Determine the (X, Y) coordinate at the center of the cell enclosing the given text.  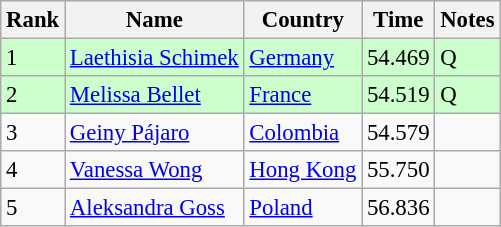
Name (155, 20)
54.579 (398, 133)
3 (33, 133)
Rank (33, 20)
55.750 (398, 170)
1 (33, 58)
Notes (468, 20)
Geiny Pájaro (155, 133)
Colombia (303, 133)
Time (398, 20)
54.519 (398, 95)
4 (33, 170)
Melissa Bellet (155, 95)
Vanessa Wong (155, 170)
Laethisia Schimek (155, 58)
Country (303, 20)
Hong Kong (303, 170)
Poland (303, 208)
56.836 (398, 208)
54.469 (398, 58)
Germany (303, 58)
France (303, 95)
Aleksandra Goss (155, 208)
2 (33, 95)
5 (33, 208)
